Pinpoint the cell where the given text exists, returning its [X, Y] midpoint coordinate. 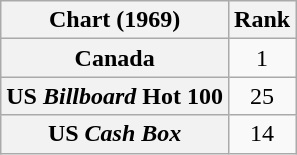
14 [262, 134]
Rank [262, 20]
1 [262, 58]
US Billboard Hot 100 [115, 96]
Canada [115, 58]
Chart (1969) [115, 20]
US Cash Box [115, 134]
25 [262, 96]
